Search for the cell housing the specified text and yield its (x, y) center coordinate. 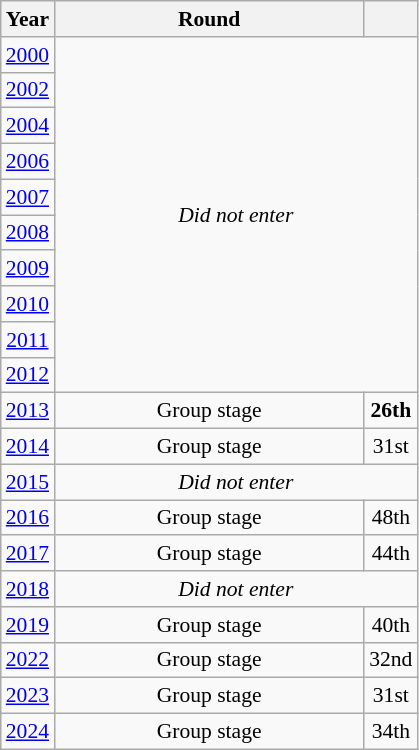
Round (209, 19)
Year (28, 19)
2009 (28, 269)
2023 (28, 696)
2015 (28, 482)
2019 (28, 625)
48th (390, 518)
2016 (28, 518)
2004 (28, 126)
2011 (28, 340)
44th (390, 554)
26th (390, 411)
32nd (390, 660)
2006 (28, 162)
2012 (28, 375)
2024 (28, 732)
2002 (28, 90)
2000 (28, 55)
2013 (28, 411)
2014 (28, 447)
2018 (28, 589)
2010 (28, 304)
2022 (28, 660)
34th (390, 732)
2007 (28, 197)
2017 (28, 554)
40th (390, 625)
2008 (28, 233)
